Output the (X, Y) coordinate of the center of the cell containing the given text.  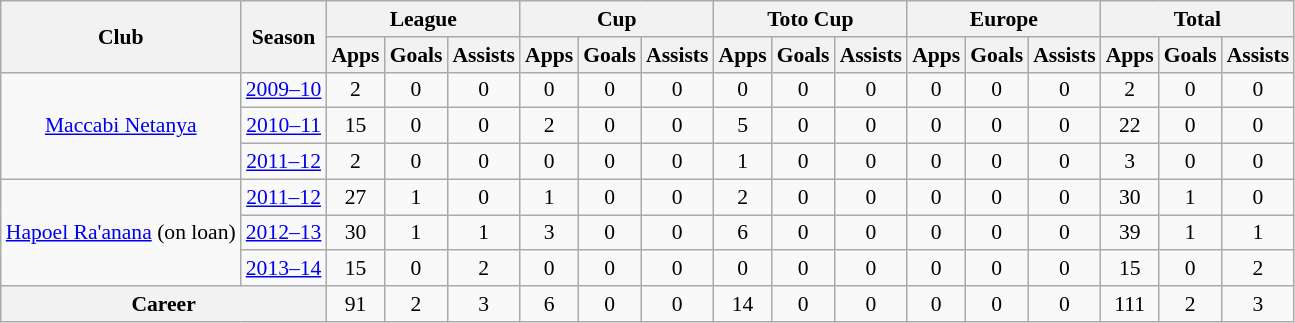
39 (1130, 233)
Career (164, 304)
Cup (617, 19)
Club (121, 36)
2009–10 (284, 90)
111 (1130, 304)
22 (1130, 126)
Hapoel Ra'anana (on loan) (121, 232)
2013–14 (284, 269)
27 (355, 197)
Maccabi Netanya (121, 126)
5 (743, 126)
Europe (1004, 19)
14 (743, 304)
2012–13 (284, 233)
Toto Cup (811, 19)
Season (284, 36)
91 (355, 304)
Total (1198, 19)
League (423, 19)
2010–11 (284, 126)
